Provide the (X, Y) coordinate of the cell's center where the given text is located.  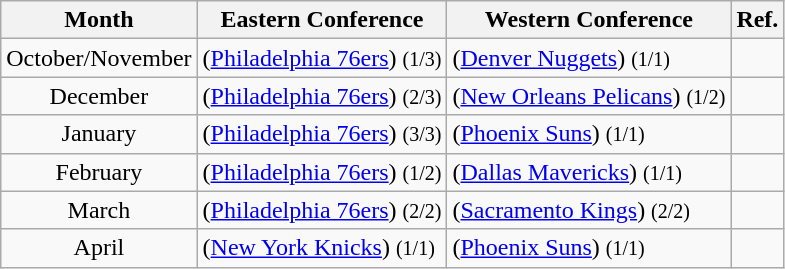
April (99, 248)
February (99, 172)
January (99, 134)
Western Conference (589, 20)
October/November (99, 58)
(Sacramento Kings) (2/2) (589, 210)
Eastern Conference (322, 20)
Ref. (758, 20)
(New York Knicks) (1/1) (322, 248)
December (99, 96)
(Philadelphia 76ers) (2/2) (322, 210)
Month (99, 20)
(Dallas Mavericks) (1/1) (589, 172)
(Philadelphia 76ers) (1/2) (322, 172)
(New Orleans Pelicans) (1/2) (589, 96)
(Philadelphia 76ers) (2/3) (322, 96)
(Philadelphia 76ers) (1/3) (322, 58)
March (99, 210)
(Philadelphia 76ers) (3/3) (322, 134)
(Denver Nuggets) (1/1) (589, 58)
